Search for the cell housing the specified text and yield its (X, Y) center coordinate. 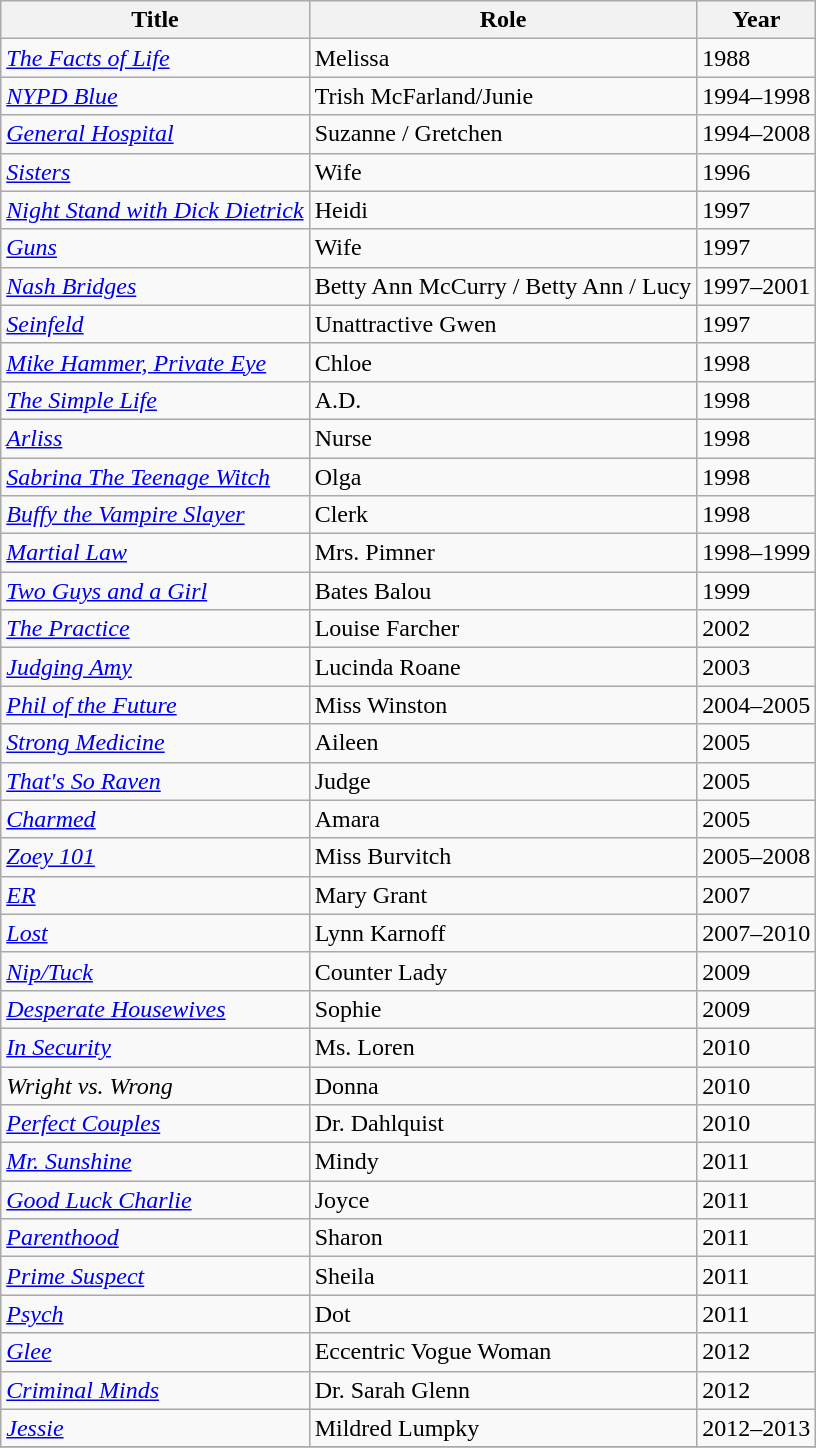
1988 (756, 58)
Joyce (503, 1200)
Martial Law (155, 553)
Miss Winston (503, 705)
Strong Medicine (155, 743)
Clerk (503, 515)
Ms. Loren (503, 1047)
1994–1998 (756, 96)
The Facts of Life (155, 58)
Prime Suspect (155, 1276)
Glee (155, 1352)
Heidi (503, 210)
Seinfeld (155, 324)
Donna (503, 1085)
Trish McFarland/Junie (503, 96)
Guns (155, 248)
ER (155, 895)
In Security (155, 1047)
Zoey 101 (155, 857)
2002 (756, 629)
That's So Raven (155, 781)
Eccentric Vogue Woman (503, 1352)
Dr. Sarah Glenn (503, 1390)
Mrs. Pimner (503, 553)
Bates Balou (503, 591)
Mr. Sunshine (155, 1162)
Unattractive Gwen (503, 324)
1998–1999 (756, 553)
A.D. (503, 400)
Counter Lady (503, 971)
1997–2001 (756, 286)
Mary Grant (503, 895)
General Hospital (155, 134)
Criminal Minds (155, 1390)
Lost (155, 933)
Nip/Tuck (155, 971)
Title (155, 20)
Chloe (503, 362)
Jessie (155, 1428)
Sisters (155, 172)
Mildred Lumpky (503, 1428)
2007–2010 (756, 933)
Perfect Couples (155, 1124)
Good Luck Charlie (155, 1200)
Sabrina The Teenage Witch (155, 477)
Arliss (155, 438)
1996 (756, 172)
Year (756, 20)
Desperate Housewives (155, 1009)
Aileen (503, 743)
Suzanne / Gretchen (503, 134)
2007 (756, 895)
Sheila (503, 1276)
Betty Ann McCurry / Betty Ann / Lucy (503, 286)
The Practice (155, 629)
Charmed (155, 819)
NYPD Blue (155, 96)
Parenthood (155, 1238)
Dot (503, 1314)
Sophie (503, 1009)
Louise Farcher (503, 629)
Nash Bridges (155, 286)
Two Guys and a Girl (155, 591)
2005–2008 (756, 857)
1999 (756, 591)
Phil of the Future (155, 705)
Night Stand with Dick Dietrick (155, 210)
Miss Burvitch (503, 857)
Lynn Karnoff (503, 933)
Melissa (503, 58)
Lucinda Roane (503, 667)
Olga (503, 477)
Judging Amy (155, 667)
Mindy (503, 1162)
1994–2008 (756, 134)
2004–2005 (756, 705)
Nurse (503, 438)
Mike Hammer, Private Eye (155, 362)
Amara (503, 819)
The Simple Life (155, 400)
Psych (155, 1314)
Dr. Dahlquist (503, 1124)
2003 (756, 667)
2012–2013 (756, 1428)
Judge (503, 781)
Buffy the Vampire Slayer (155, 515)
Role (503, 20)
Sharon (503, 1238)
Wright vs. Wrong (155, 1085)
